Identify which cell holds the provided text, then report its (x, y) central coordinate. 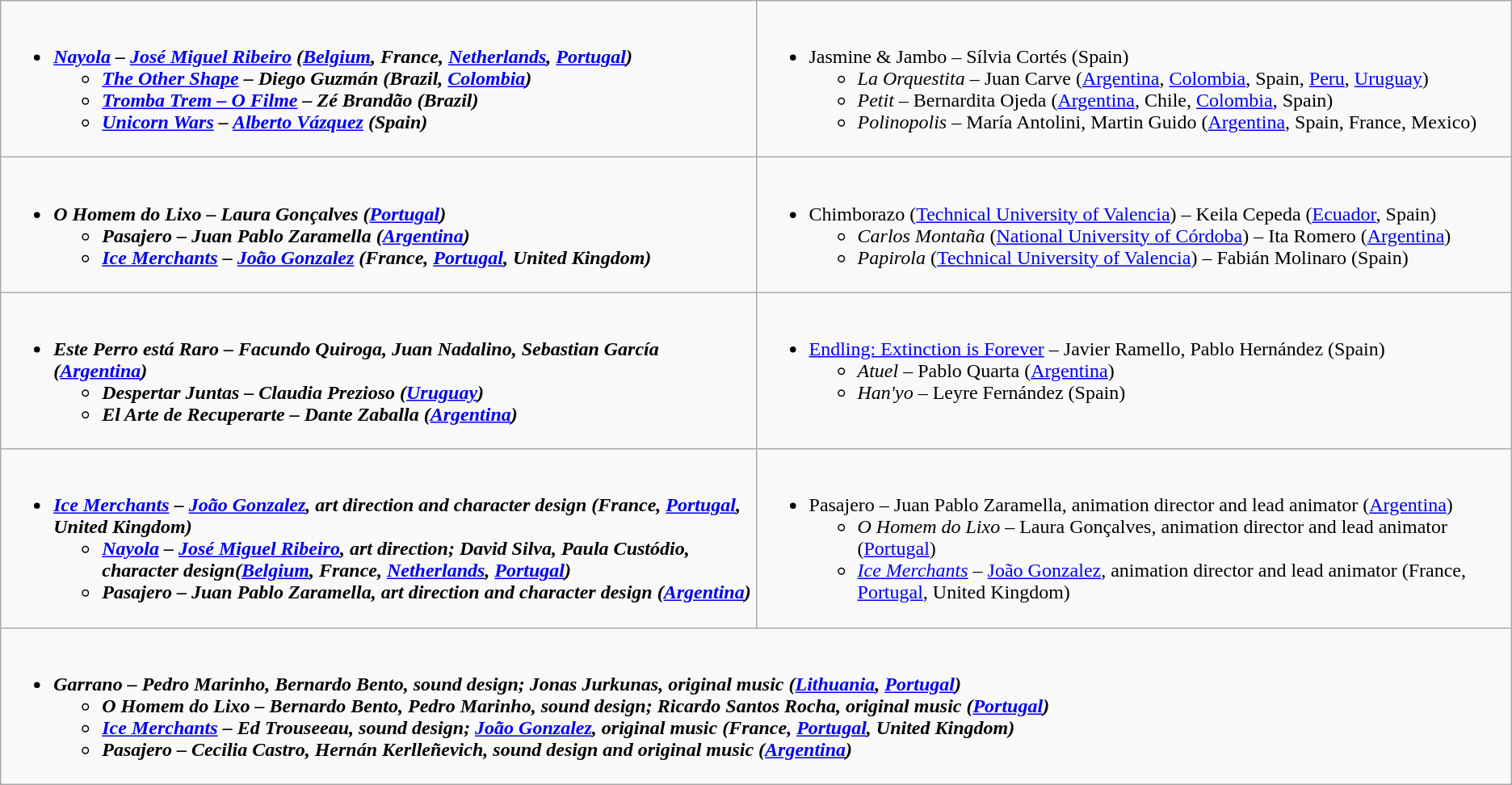
Endling: Extinction is Forever – Javier Ramello, Pablo Hernández (Spain)Atuel – Pablo Quarta (Argentina)Han'yo – Leyre Fernández (Spain) (1134, 371)
